Extract the [X, Y] coordinate from the center of the cell holding the provided text.  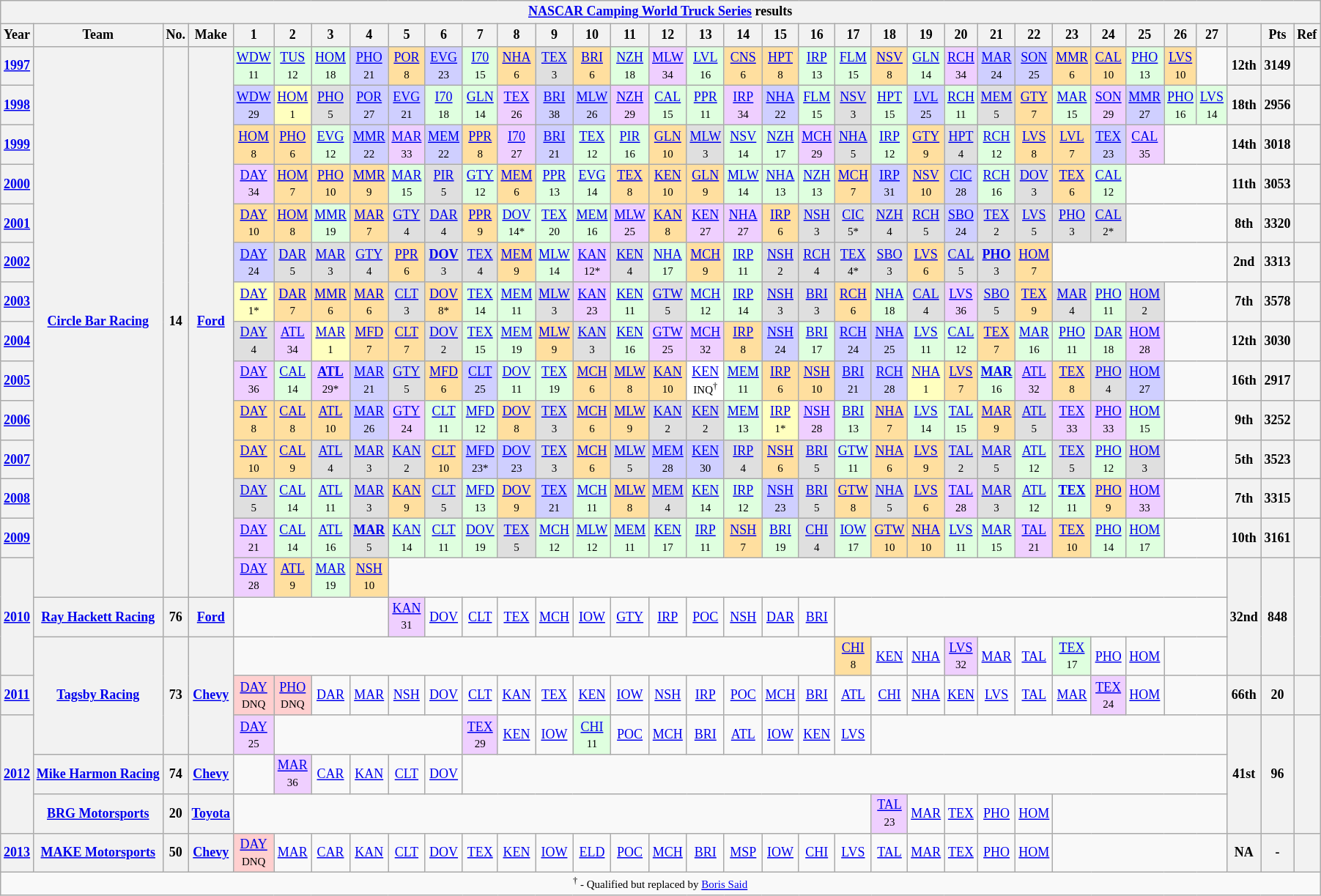
GTW5 [667, 302]
TEX17 [1073, 656]
2003 [18, 302]
NZH13 [817, 184]
LVS7 [961, 380]
3053 [1278, 184]
SON25 [1035, 66]
3313 [1278, 262]
CAL10 [1108, 66]
MLW12 [592, 538]
GTW25 [667, 341]
22 [1035, 35]
3018 [1278, 144]
POR8 [407, 66]
Tagsby Racing [98, 696]
I7015 [480, 66]
BRI6 [592, 66]
CHI11 [592, 735]
2 [293, 35]
RCH4 [817, 262]
MCH32 [705, 341]
NSH2 [780, 262]
96 [1278, 774]
CAL9 [293, 459]
CAL2* [1108, 223]
ATL5 [1035, 421]
11th [1244, 184]
MLW5 [630, 459]
KEN16 [630, 341]
IRP34 [743, 105]
TEX9 [1035, 302]
TEX2 [996, 223]
3 [331, 35]
MEM9 [517, 262]
Ray Hackett Racing [98, 617]
15 [780, 35]
GTW11 [854, 459]
POR27 [369, 105]
HOM17 [1144, 538]
CLT5 [444, 499]
DAY25 [254, 735]
DAR7 [293, 302]
CAL15 [667, 105]
MAR9 [996, 421]
MMR27 [1144, 105]
MEM6 [517, 184]
No. [176, 35]
Year [18, 35]
RCH12 [996, 144]
TEX11 [1073, 499]
16 [817, 35]
Make [211, 35]
KAN23 [592, 302]
IRP1* [780, 421]
ATL16 [331, 538]
4 [369, 35]
IRP4 [743, 459]
PPR11 [705, 105]
26 [1181, 35]
PHO10 [331, 184]
1997 [18, 66]
PIR5 [444, 184]
Toyota [211, 813]
PHO33 [1108, 421]
MCH7 [854, 184]
12 [667, 35]
ATL34 [293, 341]
ATL9 [293, 577]
MEM4 [667, 499]
2006 [18, 421]
MFD23* [480, 459]
TEX24 [1108, 695]
RCH28 [889, 380]
KAN8 [667, 223]
23 [1073, 35]
IRP13 [817, 66]
2917 [1278, 380]
13 [705, 35]
41st [1244, 774]
KEN17 [667, 538]
ELD [592, 853]
GTY24 [407, 421]
RCH5 [926, 223]
MFD12 [480, 421]
NZH18 [630, 66]
DAY24 [254, 262]
TAL15 [961, 421]
TEX7 [996, 341]
PHO16 [1181, 105]
HOM2 [1144, 302]
66th [1244, 695]
TEX4 [480, 262]
TEX33 [1073, 421]
CIC28 [961, 184]
18th [1244, 105]
MAR1 [331, 341]
MMR22 [369, 144]
MFD6 [444, 380]
5th [1244, 459]
BRI38 [554, 105]
KAN10 [667, 380]
LVL25 [926, 105]
2002 [18, 262]
NHA18 [889, 302]
KEN14 [705, 499]
NZH29 [630, 105]
LVS9 [926, 459]
KEN2 [705, 421]
MFD7 [369, 341]
CAL35 [1144, 144]
IRP31 [889, 184]
CLT10 [444, 459]
HPT4 [961, 144]
PIR16 [630, 144]
MCH11 [592, 499]
GLN9 [705, 184]
LVL7 [1073, 144]
MCH29 [817, 144]
5 [407, 35]
HOM27 [1144, 380]
SBO5 [996, 302]
GTW8 [854, 499]
3161 [1278, 538]
NSV3 [854, 105]
MAR6 [369, 302]
PHO9 [1108, 499]
MEM13 [743, 421]
25 [1144, 35]
DAY4 [254, 341]
11 [630, 35]
76 [176, 617]
NHA7 [889, 421]
TEX12 [592, 144]
2001 [18, 223]
2012 [18, 774]
CAL8 [293, 421]
NHA22 [780, 105]
ATL4 [331, 459]
PPR13 [554, 184]
Team [98, 35]
- [1278, 853]
MEM22 [444, 144]
73 [176, 696]
PHO13 [1144, 66]
KEN4 [630, 262]
WDW29 [254, 105]
HPT15 [889, 105]
HOM3 [1144, 459]
MEM19 [517, 341]
MCH9 [705, 262]
PHO6 [293, 144]
CLT25 [480, 380]
2000 [18, 184]
8 [517, 35]
KAN12* [592, 262]
LVS5 [1035, 223]
TEX10 [1073, 538]
KAN9 [407, 499]
EVG21 [407, 105]
DOV23 [517, 459]
DAY1* [254, 302]
IRP8 [743, 341]
† - Qualified but replaced by Boris Said [661, 884]
TEX6 [1073, 184]
9 [554, 35]
TEX20 [554, 223]
3149 [1278, 66]
GLN10 [667, 144]
BRI17 [817, 341]
27 [1212, 35]
TEX26 [517, 105]
2956 [1278, 105]
21 [996, 35]
DOV9 [517, 499]
1 [254, 35]
MEM28 [667, 459]
DAR18 [1108, 341]
KAN31 [407, 617]
MAKE Motorsports [98, 853]
EVG12 [331, 144]
NHA13 [780, 184]
PHO4 [1108, 380]
NA [1244, 853]
2010 [18, 617]
DOV11 [517, 380]
2011 [18, 695]
NHA25 [889, 341]
PPR8 [480, 144]
RCH34 [961, 66]
HOM33 [1144, 499]
2nd [1244, 262]
MAR24 [996, 66]
CHI4 [817, 538]
LVS8 [1035, 144]
3315 [1278, 499]
32nd [1244, 617]
TUS12 [293, 66]
LVS36 [961, 302]
TAL21 [1035, 538]
DOV2 [444, 341]
KEN27 [705, 223]
19 [926, 35]
TEX21 [554, 499]
DAY8 [254, 421]
RCH24 [854, 341]
TEX29 [480, 735]
NHA1 [926, 380]
CAL4 [926, 302]
NZH17 [780, 144]
ATL29* [331, 380]
MAR4 [1073, 302]
RCH11 [961, 105]
TAL23 [889, 813]
TEX15 [480, 341]
KEN10 [667, 184]
GTY7 [1035, 105]
3578 [1278, 302]
IOW17 [854, 538]
LVS10 [1181, 66]
SON29 [1108, 105]
EVG23 [444, 66]
NSV10 [926, 184]
RCH6 [854, 302]
GTY12 [480, 184]
MEM5 [996, 105]
CIC5* [854, 223]
KEN11 [630, 302]
MEM16 [592, 223]
RCH16 [996, 184]
9th [1244, 421]
NSH23 [780, 499]
NSV14 [743, 144]
DAY36 [254, 380]
MAR21 [369, 380]
LVS32 [961, 656]
24 [1108, 35]
2009 [18, 538]
ATL10 [331, 421]
DAY28 [254, 577]
2013 [18, 853]
1998 [18, 105]
MAR7 [369, 223]
8th [1244, 223]
DOV19 [480, 538]
PHO5 [331, 105]
NASCAR Camping World Truck Series results [661, 12]
BRI19 [780, 538]
HOM15 [1144, 421]
IRP14 [743, 302]
DOV14* [517, 223]
MAR26 [369, 421]
10 [592, 35]
DAR4 [444, 223]
3320 [1278, 223]
GTY [630, 617]
CLT7 [407, 341]
NHA10 [926, 538]
CLT3 [407, 302]
PHO14 [1108, 538]
17 [854, 35]
14th [1244, 144]
PHODNQ [293, 695]
NHA17 [667, 262]
2005 [18, 380]
CNS6 [743, 66]
2007 [18, 459]
KENINQ† [705, 380]
TEX23 [1108, 144]
KAN14 [407, 538]
BRI13 [854, 421]
TAL28 [961, 499]
16th [1244, 380]
CAL5 [961, 262]
MAR19 [331, 577]
MLW34 [667, 66]
6 [444, 35]
2008 [18, 499]
HOM18 [331, 66]
10th [1244, 538]
SBO24 [961, 223]
ATL32 [1035, 380]
WDW11 [254, 66]
848 [1278, 617]
NZH4 [889, 223]
MFD13 [480, 499]
NSV8 [889, 66]
NSH28 [817, 421]
I7027 [517, 144]
GTY9 [926, 144]
PPR6 [407, 262]
NSH7 [743, 538]
Pts [1278, 35]
TEX14 [480, 302]
74 [176, 774]
HOM1 [293, 105]
PHO21 [369, 66]
NHA27 [743, 223]
LVL16 [705, 66]
18 [889, 35]
3030 [1278, 341]
DAY5 [254, 499]
TEX19 [554, 380]
DAR5 [293, 262]
CHI8 [854, 656]
GTY5 [407, 380]
Ref [1307, 35]
1999 [18, 144]
PHO12 [1108, 459]
TEX4* [854, 262]
7 [480, 35]
MAR36 [293, 774]
BRI3 [817, 302]
KAN3 [592, 341]
Mike Harmon Racing [98, 774]
DOV8 [517, 421]
GTW10 [889, 538]
MLW25 [630, 223]
3523 [1278, 459]
50 [176, 853]
3252 [1278, 421]
MSP [743, 853]
Circle Bar Racing [98, 322]
TAL2 [961, 459]
DAY21 [254, 538]
MMR19 [331, 223]
DAY34 [254, 184]
HPT8 [780, 66]
I7018 [444, 105]
MMR9 [369, 184]
KEN30 [705, 459]
2004 [18, 341]
MLW26 [592, 105]
HOM28 [1144, 341]
PPR9 [480, 223]
NSH24 [780, 341]
SBO3 [889, 262]
EVG14 [592, 184]
DOV8* [444, 302]
BRG Motorsports [98, 813]
ATL11 [331, 499]
MAR33 [407, 144]
NSH6 [780, 459]
